From the cell containing the given text, extract its center point as [X, Y] coordinate. 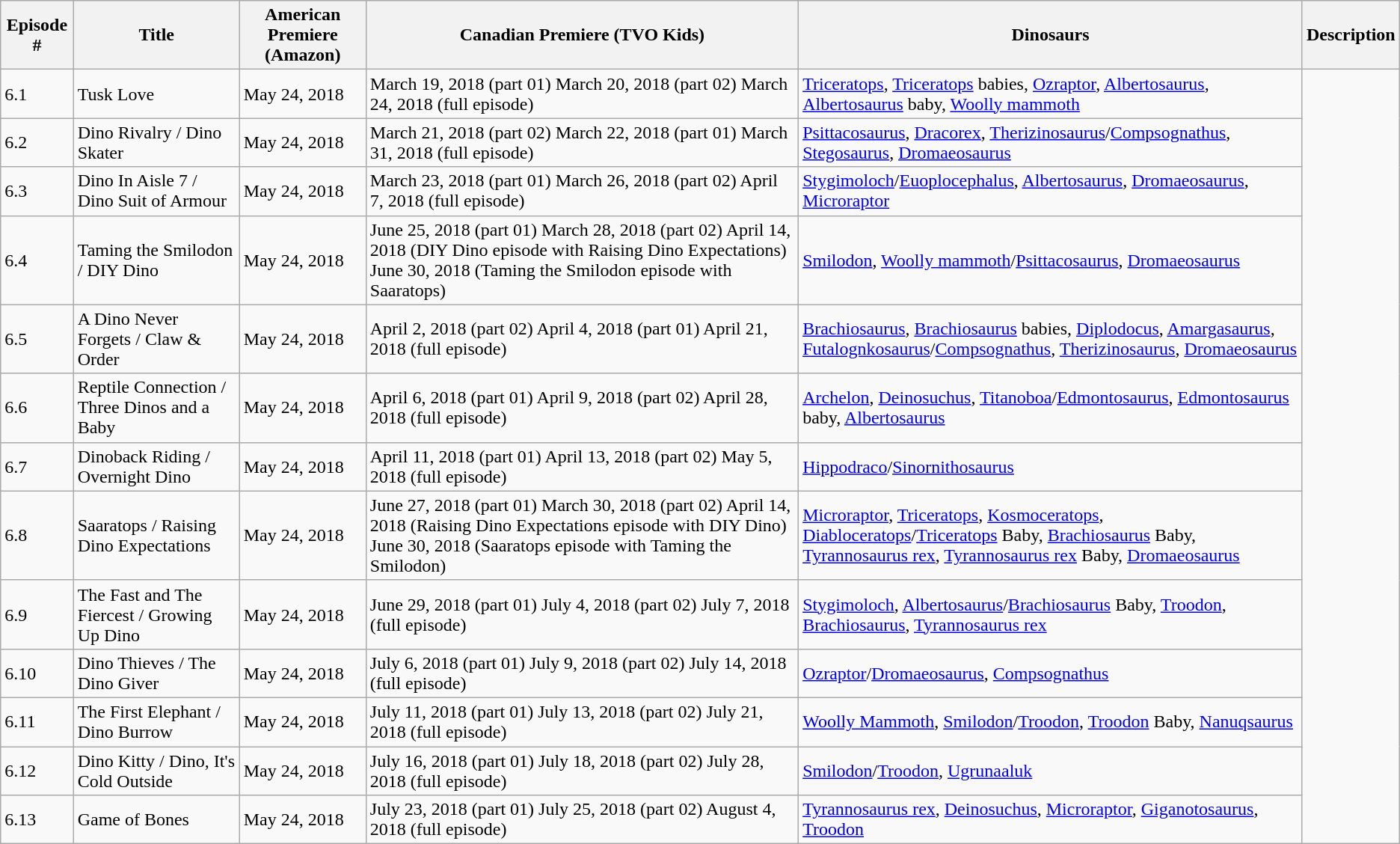
6.2 [37, 142]
Triceratops, Triceratops babies, Ozraptor, Albertosaurus, Albertosaurus baby, Woolly mammoth [1051, 94]
The Fast and The Fiercest / Growing Up Dino [156, 614]
Dino Kitty / Dino, It's Cold Outside [156, 771]
6.9 [37, 614]
Hippodraco/Sinornithosaurus [1051, 467]
6.10 [37, 673]
Dino Thieves / The Dino Giver [156, 673]
A Dino Never Forgets / Claw & Order [156, 339]
6.5 [37, 339]
April 11, 2018 (part 01) April 13, 2018 (part 02) May 5, 2018 (full episode) [582, 467]
Dino In Aisle 7 / Dino Suit of Armour [156, 192]
June 29, 2018 (part 01) July 4, 2018 (part 02) July 7, 2018 (full episode) [582, 614]
Stygimoloch, Albertosaurus/Brachiosaurus Baby, Troodon, Brachiosaurus, Tyrannosaurus rex [1051, 614]
6.3 [37, 192]
July 6, 2018 (part 01) July 9, 2018 (part 02) July 14, 2018 (full episode) [582, 673]
April 2, 2018 (part 02) April 4, 2018 (part 01) April 21, 2018 (full episode) [582, 339]
Brachiosaurus, Brachiosaurus babies, Diplodocus, Amargasaurus, Futalognkosaurus/Compsognathus, Therizinosaurus, Dromaeosaurus [1051, 339]
April 6, 2018 (part 01) April 9, 2018 (part 02) April 28, 2018 (full episode) [582, 408]
Smilodon, Woolly mammoth/Psittacosaurus, Dromaeosaurus [1051, 260]
March 21, 2018 (part 02) March 22, 2018 (part 01) March 31, 2018 (full episode) [582, 142]
July 23, 2018 (part 01) July 25, 2018 (part 02) August 4, 2018 (full episode) [582, 820]
Tyrannosaurus rex, Deinosuchus, Microraptor, Giganotosaurus, Troodon [1051, 820]
6.8 [37, 536]
Title [156, 35]
Dinoback Riding / Overnight Dino [156, 467]
July 11, 2018 (part 01) July 13, 2018 (part 02) July 21, 2018 (full episode) [582, 721]
6.6 [37, 408]
March 23, 2018 (part 01) March 26, 2018 (part 02) April 7, 2018 (full episode) [582, 192]
Smilodon/Troodon, Ugrunaaluk [1051, 771]
Dino Rivalry / Dino Skater [156, 142]
Stygimoloch/Euoplocephalus, Albertosaurus, Dromaeosaurus, Microraptor [1051, 192]
6.1 [37, 94]
July 16, 2018 (part 01) July 18, 2018 (part 02) July 28, 2018 (full episode) [582, 771]
Taming the Smilodon / DIY Dino [156, 260]
Psittacosaurus, Dracorex, Therizinosaurus/Compsognathus, Stegosaurus, Dromaeosaurus [1051, 142]
Ozraptor/Dromaeosaurus, Compsognathus [1051, 673]
March 19, 2018 (part 01) March 20, 2018 (part 02) March 24, 2018 (full episode) [582, 94]
Reptile Connection / Three Dinos and a Baby [156, 408]
Tusk Love [156, 94]
6.4 [37, 260]
Canadian Premiere (TVO Kids) [582, 35]
Game of Bones [156, 820]
Woolly Mammoth, Smilodon/Troodon, Troodon Baby, Nanuqsaurus [1051, 721]
Description [1351, 35]
6.7 [37, 467]
American Premiere (Amazon) [302, 35]
6.11 [37, 721]
Saaratops / Raising Dino Expectations [156, 536]
Archelon, Deinosuchus, Titanoboa/Edmontosaurus, Edmontosaurus baby, Albertosaurus [1051, 408]
6.13 [37, 820]
6.12 [37, 771]
Dinosaurs [1051, 35]
Episode # [37, 35]
The First Elephant / Dino Burrow [156, 721]
